Provide the [X, Y] coordinate of the cell's center where the given text is located.  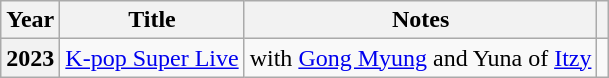
Year [30, 20]
Notes [420, 20]
Title [152, 20]
with Gong Myung and Yuna of Itzy [420, 58]
2023 [30, 58]
K-pop Super Live [152, 58]
